For the text-containing cell, return its midpoint in (x, y) coordinate format. 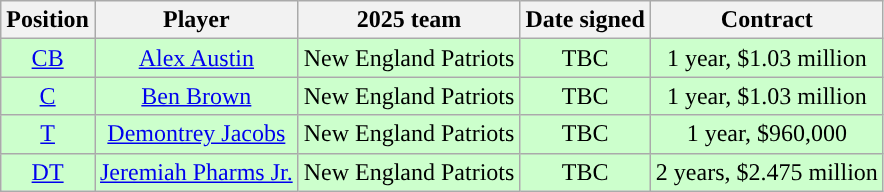
C (48, 96)
Alex Austin (196, 58)
2 years, $2.475 million (766, 172)
1 year, $960,000 (766, 134)
Position (48, 20)
Date signed (585, 20)
Player (196, 20)
CB (48, 58)
Contract (766, 20)
DT (48, 172)
2025 team (409, 20)
Ben Brown (196, 96)
T (48, 134)
Jeremiah Pharms Jr. (196, 172)
Demontrey Jacobs (196, 134)
